Pinpoint the cell where the given text exists, returning its [X, Y] midpoint coordinate. 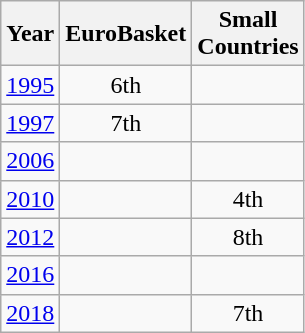
SmallCountries [248, 34]
2018 [30, 313]
EuroBasket [126, 34]
1995 [30, 85]
4th [248, 199]
2012 [30, 237]
2010 [30, 199]
2016 [30, 275]
1997 [30, 123]
Year [30, 34]
6th [126, 85]
2006 [30, 161]
8th [248, 237]
